Scan for the cell matching the given text and deliver its [x, y] coordinate at center. 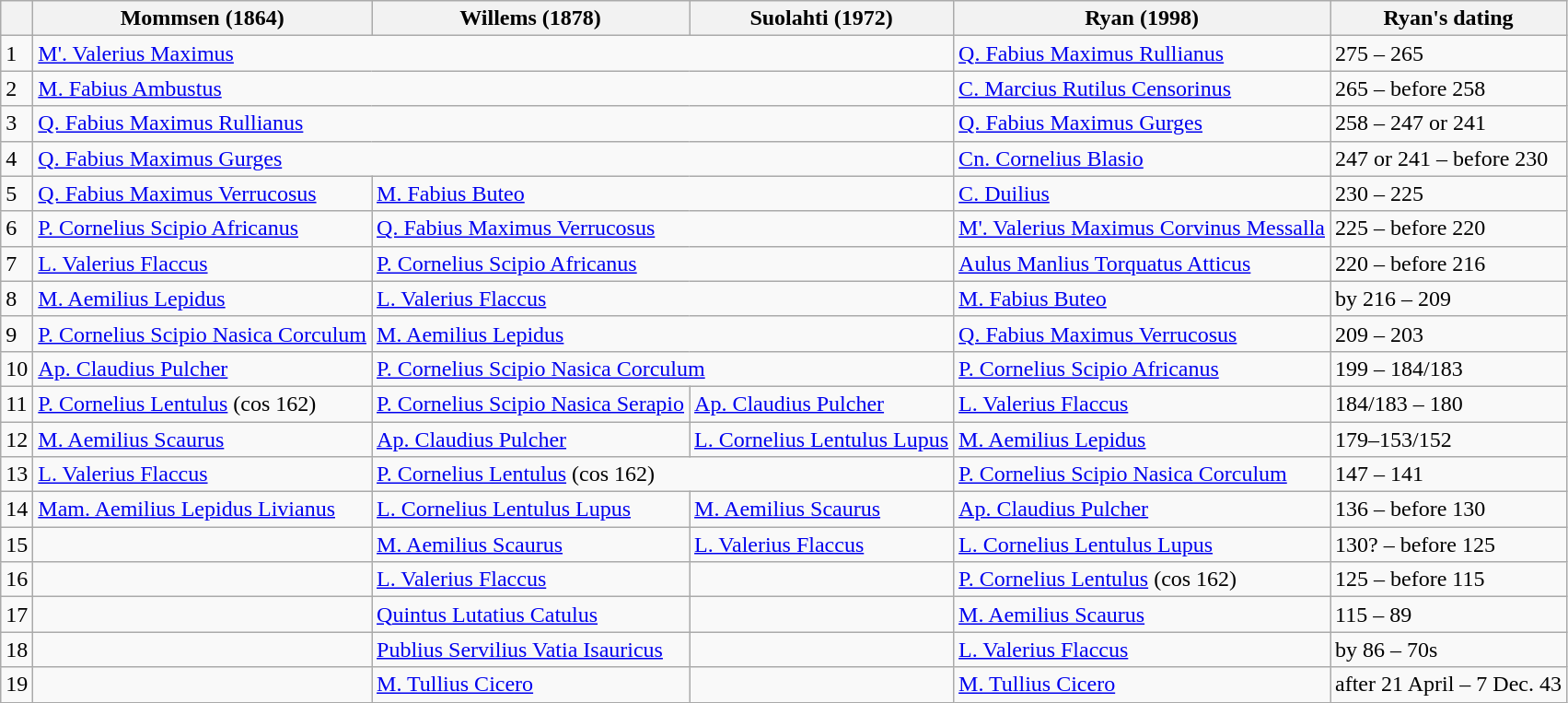
13 [17, 475]
115 – 89 [1449, 615]
18 [17, 650]
247 or 241 – before 230 [1449, 158]
130? – before 125 [1449, 545]
10 [17, 369]
Publius Servilius Vatia Isauricus [530, 650]
258 – 247 or 241 [1449, 123]
M'. Valerius Maximus Corvinus Messalla [1142, 228]
19 [17, 685]
5 [17, 193]
16 [17, 580]
Ryan (1998) [1142, 18]
Mommsen (1864) [203, 18]
199 – 184/183 [1449, 369]
Suolahti (1972) [821, 18]
Cn. Cornelius Blasio [1142, 158]
230 – 225 [1449, 193]
Mam. Aemilius Lepidus Livianus [203, 510]
179–153/152 [1449, 439]
225 – before 220 [1449, 228]
4 [17, 158]
Aulus Manlius Torquatus Atticus [1142, 264]
11 [17, 404]
220 – before 216 [1449, 264]
184/183 – 180 [1449, 404]
209 – 203 [1449, 334]
12 [17, 439]
P. Cornelius Scipio Nasica Serapio [530, 404]
8 [17, 299]
14 [17, 510]
Willems (1878) [530, 18]
275 – 265 [1449, 53]
Ryan's dating [1449, 18]
17 [17, 615]
265 – before 258 [1449, 88]
2 [17, 88]
15 [17, 545]
7 [17, 264]
M'. Valerius Maximus [494, 53]
by 216 – 209 [1449, 299]
after 21 April – 7 Dec. 43 [1449, 685]
3 [17, 123]
C. Marcius Rutilus Censorinus [1142, 88]
C. Duilius [1142, 193]
M. Fabius Ambustus [494, 88]
Quintus Lutatius Catulus [530, 615]
by 86 – 70s [1449, 650]
1 [17, 53]
9 [17, 334]
6 [17, 228]
125 – before 115 [1449, 580]
147 – 141 [1449, 475]
136 – before 130 [1449, 510]
